From the cell containing the given text, extract its center point as (X, Y) coordinate. 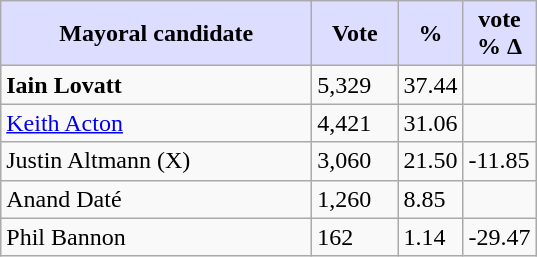
1,260 (355, 199)
Mayoral candidate (156, 34)
Phil Bannon (156, 237)
21.50 (430, 161)
Vote (355, 34)
5,329 (355, 85)
Justin Altmann (X) (156, 161)
4,421 (355, 123)
31.06 (430, 123)
% (430, 34)
vote % Δ (500, 34)
1.14 (430, 237)
162 (355, 237)
3,060 (355, 161)
37.44 (430, 85)
Iain Lovatt (156, 85)
Anand Daté (156, 199)
8.85 (430, 199)
-11.85 (500, 161)
-29.47 (500, 237)
Keith Acton (156, 123)
